Scan for the cell matching the given text and deliver its [X, Y] coordinate at center. 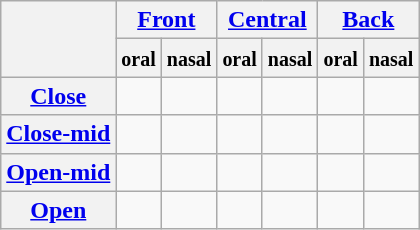
Close [58, 96]
Central [268, 20]
Open-mid [58, 172]
Front [166, 20]
Back [368, 20]
Open [58, 210]
Close-mid [58, 134]
